Locate the cell with the specified text and output its [X, Y] center coordinate. 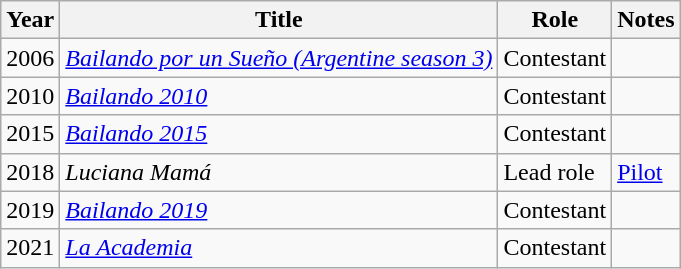
2015 [30, 134]
Lead role [555, 172]
2018 [30, 172]
Pilot [646, 172]
2021 [30, 248]
Notes [646, 20]
Bailando 2019 [279, 210]
Title [279, 20]
Bailando 2010 [279, 96]
Role [555, 20]
2019 [30, 210]
2010 [30, 96]
La Academia [279, 248]
Bailando 2015 [279, 134]
Luciana Mamá [279, 172]
Bailando por un Sueño (Argentine season 3) [279, 58]
Year [30, 20]
2006 [30, 58]
